Return the [x, y] coordinate for the center point of the cell that contains the specified text.  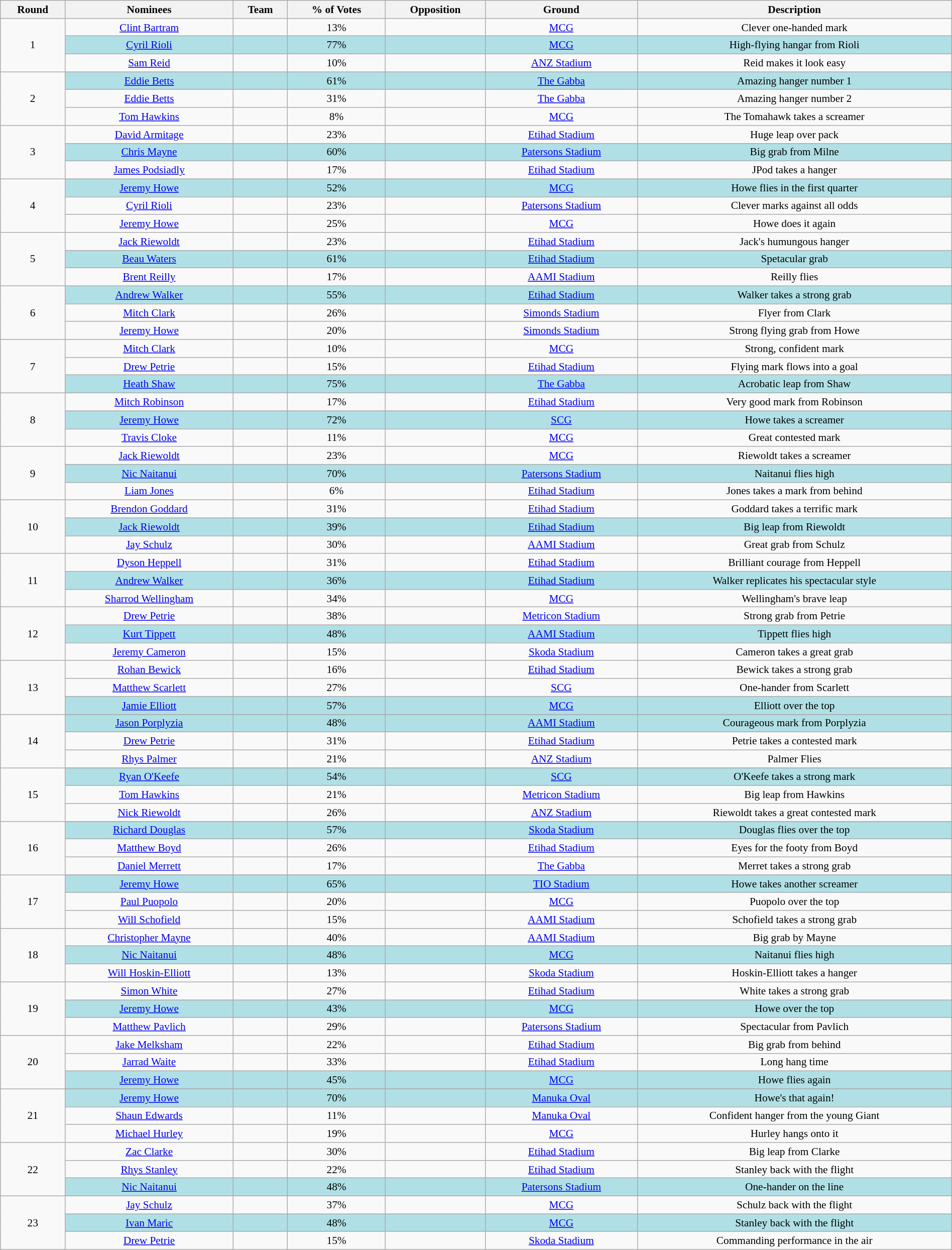
Howe flies again [794, 1080]
Paul Puopolo [150, 902]
Sharrod Wellingham [150, 599]
James Podsiadly [150, 170]
55% [336, 295]
Strong grab from Petrie [794, 616]
15 [33, 794]
13 [33, 688]
Big grab from behind [794, 1045]
Brent Reilly [150, 277]
6 [33, 312]
7 [33, 367]
Beau Waters [150, 259]
Jamie Elliott [150, 706]
19% [336, 1133]
David Armitage [150, 135]
Walker takes a strong grab [794, 295]
Goddard takes a terrific mark [794, 509]
Reid makes it look easy [794, 63]
White takes a strong grab [794, 991]
One-hander from Scarlett [794, 688]
Heath Shaw [150, 384]
High-flying hangar from Rioli [794, 45]
Flying mark flows into a goal [794, 367]
Commanding performance in the air [794, 1241]
Big grab by Mayne [794, 938]
Jason Porplyzia [150, 723]
Riewoldt takes a great contested mark [794, 813]
75% [336, 384]
Great contested mark [794, 438]
JPod takes a hanger [794, 170]
Amazing hanger number 1 [794, 81]
72% [336, 420]
38% [336, 616]
Christopher Mayne [150, 938]
Clint Bartram [150, 28]
Big leap from Clarke [794, 1152]
Jeremy Cameron [150, 652]
Huge leap over pack [794, 135]
2 [33, 98]
Very good mark from Robinson [794, 402]
16 [33, 848]
Big leap from Hawkins [794, 794]
Rhys Palmer [150, 759]
Howe flies in the first quarter [794, 188]
43% [336, 1009]
Shaun Edwards [150, 1116]
39% [336, 527]
3 [33, 153]
8 [33, 420]
Matthew Boyd [150, 848]
Wellingham's brave leap [794, 599]
Puopolo over the top [794, 902]
Spetacular grab [794, 259]
Merret takes a strong grab [794, 866]
Cameron takes a great grab [794, 652]
Amazing hanger number 2 [794, 99]
8% [336, 117]
Will Schofield [150, 920]
Matthew Scarlett [150, 688]
Howe over the top [794, 1009]
Palmer Flies [794, 759]
19 [33, 1008]
TIO Stadium [561, 884]
18 [33, 955]
Jack's humungous hanger [794, 242]
Big grab from Milne [794, 152]
Petrie takes a contested mark [794, 741]
Big leap from Riewoldt [794, 527]
One-hander on the line [794, 1187]
77% [336, 45]
Chris Mayne [150, 152]
Round [33, 10]
Walker replicates his spectacular style [794, 581]
Confident hanger from the young Giant [794, 1116]
10 [33, 527]
Hurley hangs onto it [794, 1133]
Great grab from Schulz [794, 545]
Courageous mark from Porplyzia [794, 723]
The Tomahawk takes a screamer [794, 117]
Michael Hurley [150, 1133]
Schulz back with the flight [794, 1205]
Douglas flies over the top [794, 830]
21 [33, 1116]
% of Votes [336, 10]
Eyes for the footy from Boyd [794, 848]
Simon White [150, 991]
Schofield takes a strong grab [794, 920]
52% [336, 188]
Bewick takes a strong grab [794, 670]
Acrobatic leap from Shaw [794, 384]
22 [33, 1169]
Nick Riewoldt [150, 813]
Flyer from Clark [794, 313]
Dyson Heppell [150, 562]
29% [336, 1027]
5 [33, 259]
O'Keefe takes a strong mark [794, 777]
12 [33, 634]
Clever marks against all odds [794, 206]
Opposition [435, 10]
Rohan Bewick [150, 670]
Jarrad Waite [150, 1062]
Kurt Tippett [150, 634]
Ivan Maric [150, 1223]
Brilliant courage from Heppell [794, 562]
20 [33, 1063]
Travis Cloke [150, 438]
Clever one-handed mark [794, 28]
Nominees [150, 10]
54% [336, 777]
Howe's that again! [794, 1098]
Mitch Robinson [150, 402]
Elliott over the top [794, 706]
Zac Clarke [150, 1152]
Daniel Merrett [150, 866]
Ground [561, 10]
Long hang time [794, 1062]
17 [33, 902]
Tippett flies high [794, 634]
Team [260, 10]
Richard Douglas [150, 830]
36% [336, 581]
Strong flying grab from Howe [794, 331]
Hoskin-Elliott takes a hanger [794, 973]
9 [33, 473]
Reilly flies [794, 277]
33% [336, 1062]
4 [33, 206]
Rhys Stanley [150, 1170]
Howe takes another screamer [794, 884]
45% [336, 1080]
14 [33, 741]
40% [336, 938]
16% [336, 670]
37% [336, 1205]
23 [33, 1223]
25% [336, 223]
Will Hoskin-Elliott [150, 973]
Jones takes a mark from behind [794, 491]
Riewoldt takes a screamer [794, 456]
11 [33, 581]
Liam Jones [150, 491]
Brendon Goddard [150, 509]
60% [336, 152]
Howe does it again [794, 223]
Sam Reid [150, 63]
Ryan O'Keefe [150, 777]
Matthew Pavlich [150, 1027]
34% [336, 599]
Description [794, 10]
Strong, confident mark [794, 349]
Spectacular from Pavlich [794, 1027]
65% [336, 884]
1 [33, 45]
Jake Melksham [150, 1045]
6% [336, 491]
Howe takes a screamer [794, 420]
